From the cell containing the given text, extract its center point as (x, y) coordinate. 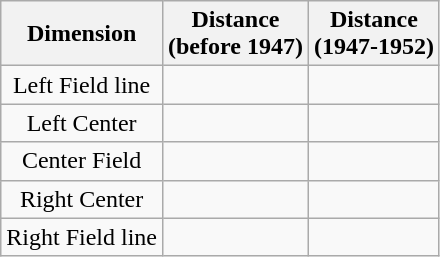
Right Field line (82, 237)
Dimension (82, 34)
Center Field (82, 161)
Left Field line (82, 85)
Left Center (82, 123)
Right Center (82, 199)
Distance(before 1947) (235, 34)
Distance(1947-1952) (374, 34)
